Locate the cell with the specified text and output its (X, Y) center coordinate. 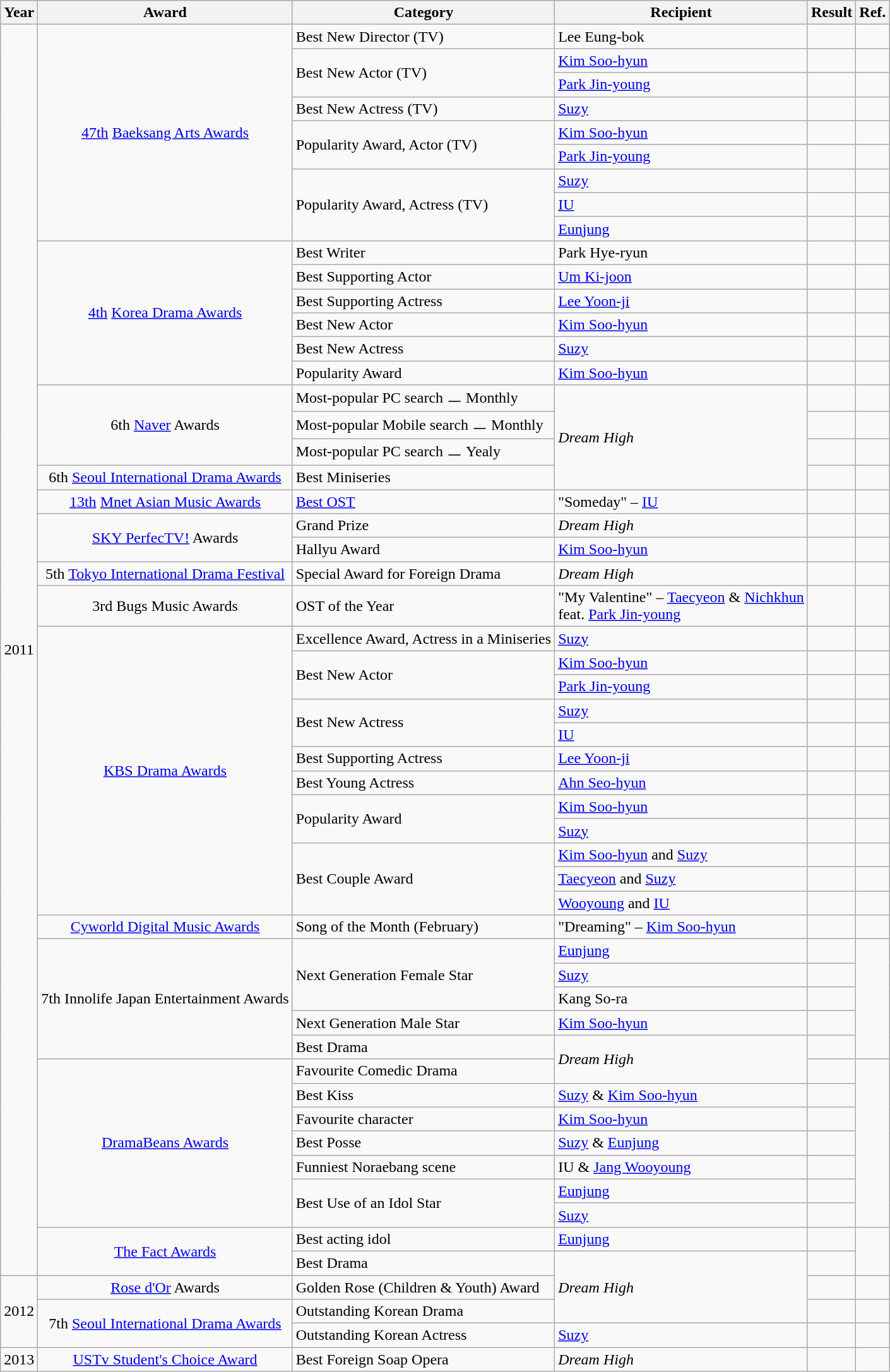
SKY PerfecTV! Awards (165, 538)
Grand Prize (423, 526)
Cyworld Digital Music Awards (165, 927)
Song of the Month (February) (423, 927)
Excellence Award, Actress in a Miniseries (423, 639)
7th Seoul International Drama Awards (165, 1323)
6th Seoul International Drama Awards (165, 477)
4th Korea Drama Awards (165, 312)
13th Mnet Asian Music Awards (165, 502)
2011 (19, 650)
Best New Actor (TV) (423, 73)
Award (165, 13)
Best Foreign Soap Opera (423, 1359)
Category (423, 13)
5th Tokyo International Drama Festival (165, 574)
"My Valentine" – Taecyeon & Nichkhun feat. Park Jin-young (682, 606)
Funniest Noraebang scene (423, 1167)
Best OST (423, 502)
Golden Rose (Children & Youth) Award (423, 1287)
Best New Director (TV) (423, 37)
Popularity Award, Actress (TV) (423, 204)
"Dreaming" – Kim Soo-hyun (682, 927)
Kim Soo-hyun and Suzy (682, 855)
Popularity Award, Actor (TV) (423, 145)
Favourite Comedic Drama (423, 1071)
Outstanding Korean Actress (423, 1335)
Result (831, 13)
Suzy & Kim Soo-hyun (682, 1095)
Wooyoung and IU (682, 903)
Recipient (682, 13)
Ref. (872, 13)
IU & Jang Wooyoung (682, 1167)
Ahn Seo-hyun (682, 783)
7th Innolife Japan Entertainment Awards (165, 999)
6th Naver Awards (165, 425)
"Someday" – IU (682, 502)
The Fact Awards (165, 1251)
Most-popular PC search ㅡ Monthly (423, 399)
Best Use of an Idol Star (423, 1203)
Suzy & Eunjung (682, 1143)
Lee Eung-bok (682, 37)
Best Miniseries (423, 477)
3rd Bugs Music Awards (165, 606)
Best Couple Award (423, 878)
DramaBeans Awards (165, 1143)
Rose d'Or Awards (165, 1287)
Kang So-ra (682, 999)
Best Supporting Actor (423, 276)
Most-popular PC search ㅡ Yealy (423, 452)
2012 (19, 1311)
2013 (19, 1359)
Outstanding Korean Drama (423, 1311)
Best Young Actress (423, 783)
Favourite character (423, 1119)
Best acting idol (423, 1239)
Taecyeon and Suzy (682, 878)
Best Kiss (423, 1095)
Most-popular Mobile search ㅡ Monthly (423, 425)
Best Posse (423, 1143)
Um Ki-joon (682, 276)
Hallyu Award (423, 550)
OST of the Year (423, 606)
Best Writer (423, 252)
Special Award for Foreign Drama (423, 574)
Next Generation Male Star (423, 1023)
Year (19, 13)
USTv Student's Choice Award (165, 1359)
Next Generation Female Star (423, 975)
Best New Actress (TV) (423, 109)
47th Baeksang Arts Awards (165, 133)
Park Hye-ryun (682, 252)
KBS Drama Awards (165, 771)
